From the cell containing the given text, extract its center point as [x, y] coordinate. 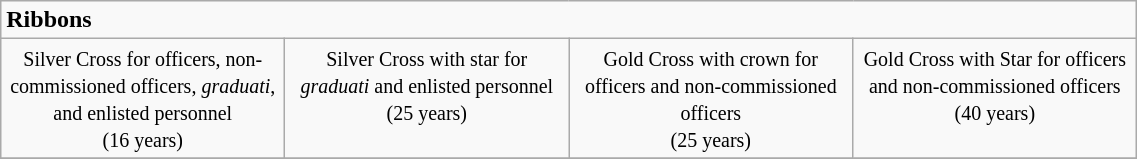
Gold Cross with Star for officers and non-commissioned officers(40 years) [995, 98]
Silver Cross with star for graduati and enlisted personnel (25 years) [427, 98]
Ribbons [569, 20]
Gold Cross with crown for officers and non-commissioned officers(25 years) [711, 98]
Silver Cross for officers, non-commissioned officers, graduati, and enlisted personnel(16 years) [143, 98]
